Return [X, Y] of the center of cell containing provided text 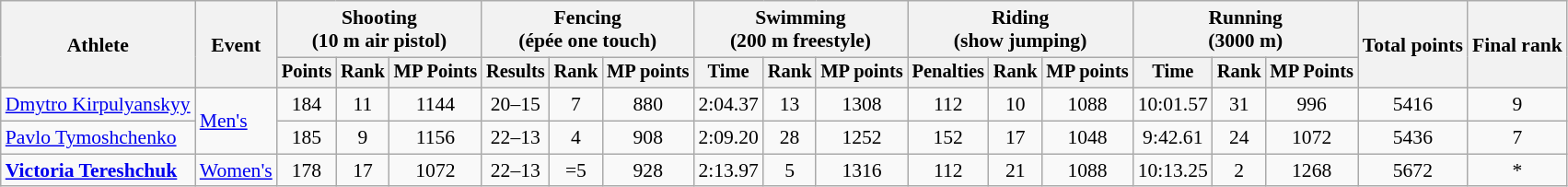
1252 [862, 138]
996 [1312, 105]
Final rank [1517, 44]
5672 [1412, 170]
Victoria Tereshchuk [98, 170]
10 [1016, 105]
Men's [236, 122]
13 [790, 105]
185 [307, 138]
184 [307, 105]
908 [648, 138]
5416 [1412, 105]
880 [648, 105]
* [1517, 170]
5436 [1412, 138]
28 [790, 138]
10:13.25 [1173, 170]
2:09.20 [727, 138]
Dmytro Kirpulyanskyy [98, 105]
1316 [862, 170]
1048 [1086, 138]
Total points [1412, 44]
21 [1016, 170]
2:04.37 [727, 105]
2:13.97 [727, 170]
10:01.57 [1173, 105]
20–15 [516, 105]
Penalties [948, 73]
1308 [862, 105]
Results [516, 73]
Running(3000 m) [1246, 29]
4 [576, 138]
Riding(show jumping) [1020, 29]
1144 [436, 105]
=5 [576, 170]
Fencing(épée one touch) [587, 29]
1156 [436, 138]
5 [790, 170]
Pavlo Tymoshchenko [98, 138]
178 [307, 170]
928 [648, 170]
152 [948, 138]
Women's [236, 170]
1268 [1312, 170]
9:42.61 [1173, 138]
Event [236, 44]
31 [1239, 105]
Points [307, 73]
Athlete [98, 44]
24 [1239, 138]
11 [363, 105]
Shooting(10 m air pistol) [379, 29]
2 [1239, 170]
Swimming(200 m freestyle) [800, 29]
